Locate the cell with the specified text and output its [x, y] center coordinate. 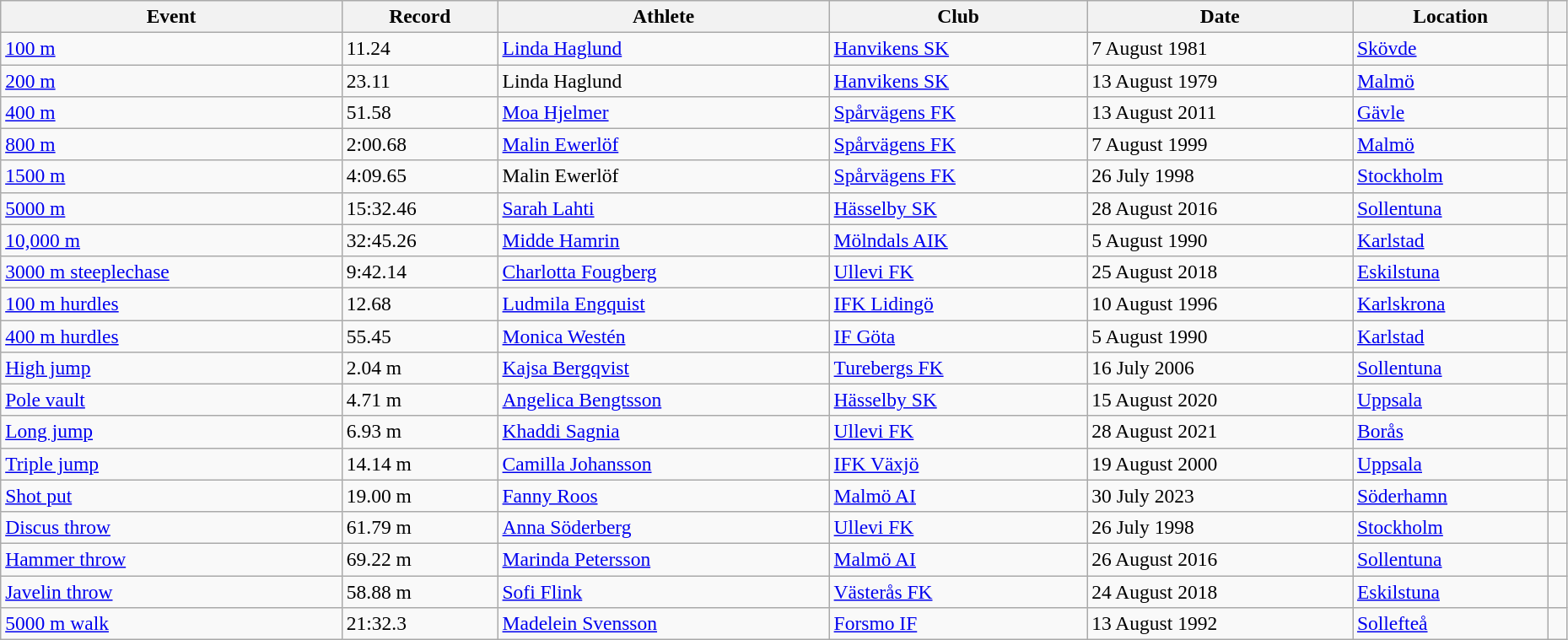
11.24 [420, 48]
30 July 2023 [1220, 496]
Triple jump [172, 464]
2.04 m [420, 368]
Event [172, 16]
Charlotta Fougberg [663, 272]
4.71 m [420, 400]
800 m [172, 144]
Forsmo IF [958, 623]
12.68 [420, 304]
15:32.46 [420, 208]
3000 m steeplechase [172, 272]
5000 m [172, 208]
Midde Hamrin [663, 240]
Borås [1451, 432]
Madelein Svensson [663, 623]
Club [958, 16]
Khaddi Sagnia [663, 432]
19 August 2000 [1220, 464]
Karlskrona [1451, 304]
Hammer throw [172, 559]
Turebergs FK [958, 368]
IFK Lidingö [958, 304]
Sofi Flink [663, 591]
Athlete [663, 16]
2:00.68 [420, 144]
Camilla Johansson [663, 464]
7 August 1999 [1220, 144]
400 m [172, 112]
IF Göta [958, 336]
58.88 m [420, 591]
16 July 2006 [1220, 368]
100 m hurdles [172, 304]
Date [1220, 16]
14.14 m [420, 464]
Sollefteå [1451, 623]
13 August 1992 [1220, 623]
13 August 1979 [1220, 80]
15 August 2020 [1220, 400]
10 August 1996 [1220, 304]
Location [1451, 16]
13 August 2011 [1220, 112]
4:09.65 [420, 176]
IFK Växjö [958, 464]
28 August 2021 [1220, 432]
28 August 2016 [1220, 208]
55.45 [420, 336]
Sarah Lahti [663, 208]
9:42.14 [420, 272]
Angelica Bengtsson [663, 400]
200 m [172, 80]
61.79 m [420, 527]
Moa Hjelmer [663, 112]
100 m [172, 48]
Shot put [172, 496]
69.22 m [420, 559]
Söderhamn [1451, 496]
Skövde [1451, 48]
5000 m walk [172, 623]
400 m hurdles [172, 336]
Anna Söderberg [663, 527]
High jump [172, 368]
Ludmila Engquist [663, 304]
32:45.26 [420, 240]
21:32.3 [420, 623]
7 August 1981 [1220, 48]
24 August 2018 [1220, 591]
25 August 2018 [1220, 272]
Västerås FK [958, 591]
23.11 [420, 80]
1500 m [172, 176]
51.58 [420, 112]
Mölndals AIK [958, 240]
26 August 2016 [1220, 559]
19.00 m [420, 496]
Long jump [172, 432]
Fanny Roos [663, 496]
Marinda Petersson [663, 559]
Pole vault [172, 400]
Monica Westén [663, 336]
Gävle [1451, 112]
Discus throw [172, 527]
Javelin throw [172, 591]
Record [420, 16]
10,000 m [172, 240]
Kajsa Bergqvist [663, 368]
6.93 m [420, 432]
